Pinpoint the cell where the given text exists, returning its [X, Y] midpoint coordinate. 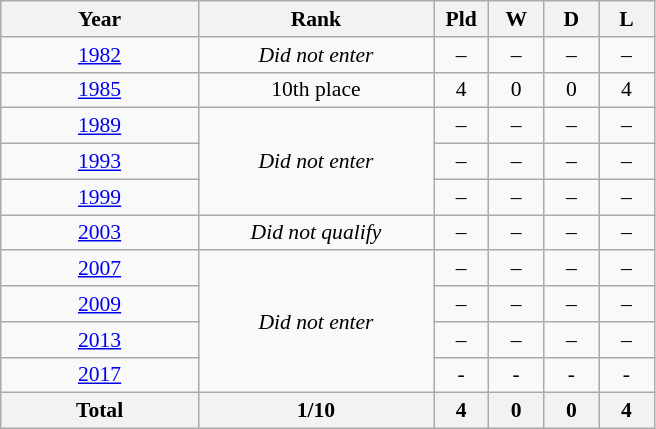
Did not qualify [316, 233]
2007 [100, 269]
10th place [316, 90]
2009 [100, 304]
1999 [100, 197]
Year [100, 19]
Rank [316, 19]
D [572, 19]
1982 [100, 55]
2003 [100, 233]
1/10 [316, 411]
L [626, 19]
Pld [462, 19]
1989 [100, 126]
2017 [100, 375]
W [516, 19]
Total [100, 411]
1985 [100, 90]
1993 [100, 162]
2013 [100, 340]
